Identify which cell holds the provided text, then report its (X, Y) central coordinate. 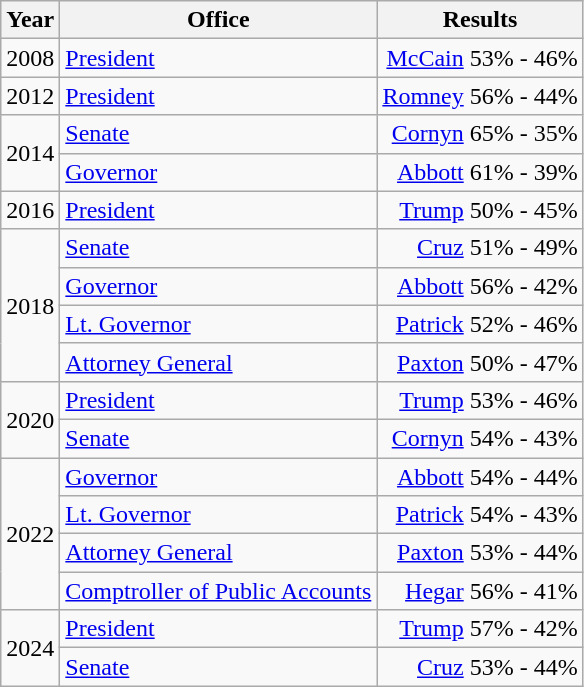
Comptroller of Public Accounts (218, 591)
Paxton 53% - 44% (480, 553)
2018 (30, 305)
Cornyn 54% - 43% (480, 438)
2020 (30, 419)
Results (480, 20)
Abbott 56% - 42% (480, 286)
McCain 53% - 46% (480, 58)
Patrick 52% - 46% (480, 324)
Cornyn 65% - 35% (480, 134)
2022 (30, 534)
2016 (30, 210)
Hegar 56% - 41% (480, 591)
Cruz 53% - 44% (480, 667)
Patrick 54% - 43% (480, 515)
Office (218, 20)
Romney 56% - 44% (480, 96)
2012 (30, 96)
Cruz 51% - 49% (480, 248)
2008 (30, 58)
Year (30, 20)
Abbott 61% - 39% (480, 172)
Trump 53% - 46% (480, 400)
2014 (30, 153)
Trump 57% - 42% (480, 629)
Paxton 50% - 47% (480, 362)
Trump 50% - 45% (480, 210)
Abbott 54% - 44% (480, 477)
2024 (30, 648)
